Search for the cell housing the specified text and yield its [x, y] center coordinate. 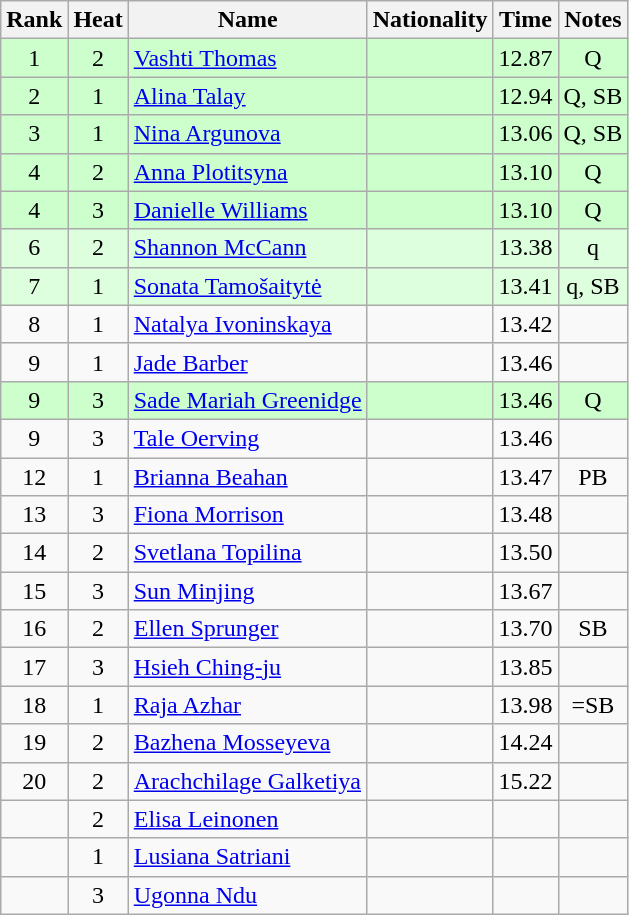
13.85 [526, 667]
8 [34, 324]
13.41 [526, 286]
Hsieh Ching-ju [248, 667]
Notes [593, 20]
Nina Argunova [248, 134]
Nationality [430, 20]
15.22 [526, 781]
13.50 [526, 553]
13 [34, 515]
Ugonna Ndu [248, 895]
13.06 [526, 134]
14.24 [526, 743]
Jade Barber [248, 362]
Svetlana Topilina [248, 553]
Time [526, 20]
Rank [34, 20]
Heat [98, 20]
Sade Mariah Greenidge [248, 400]
12 [34, 477]
14 [34, 553]
20 [34, 781]
q [593, 248]
12.94 [526, 96]
15 [34, 591]
Shannon McCann [248, 248]
Fiona Morrison [248, 515]
Anna Plotitsyna [248, 172]
16 [34, 629]
Alina Talay [248, 96]
SB [593, 629]
13.98 [526, 705]
Lusiana Satriani [248, 857]
13.38 [526, 248]
PB [593, 477]
19 [34, 743]
Elisa Leinonen [248, 819]
Raja Azhar [248, 705]
=SB [593, 705]
Sonata Tamošaitytė [248, 286]
13.67 [526, 591]
13.70 [526, 629]
12.87 [526, 58]
Danielle Williams [248, 210]
Brianna Beahan [248, 477]
Natalya Ivoninskaya [248, 324]
17 [34, 667]
13.47 [526, 477]
18 [34, 705]
Sun Minjing [248, 591]
Bazhena Mosseyeva [248, 743]
13.42 [526, 324]
Ellen Sprunger [248, 629]
7 [34, 286]
13.48 [526, 515]
Vashti Thomas [248, 58]
6 [34, 248]
Name [248, 20]
Tale Oerving [248, 438]
q, SB [593, 286]
Arachchilage Galketiya [248, 781]
